Search for the cell housing the specified text and yield its (X, Y) center coordinate. 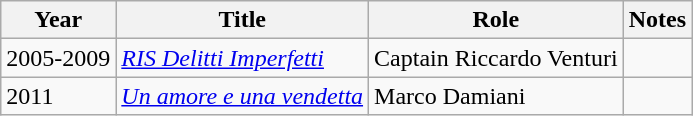
2005-2009 (58, 58)
2011 (58, 96)
Un amore e una vendetta (242, 96)
Marco Damiani (496, 96)
RIS Delitti Imperfetti (242, 58)
Notes (657, 20)
Title (242, 20)
Captain Riccardo Venturi (496, 58)
Role (496, 20)
Year (58, 20)
